Extract the [X, Y] coordinate from the center of the cell holding the provided text.  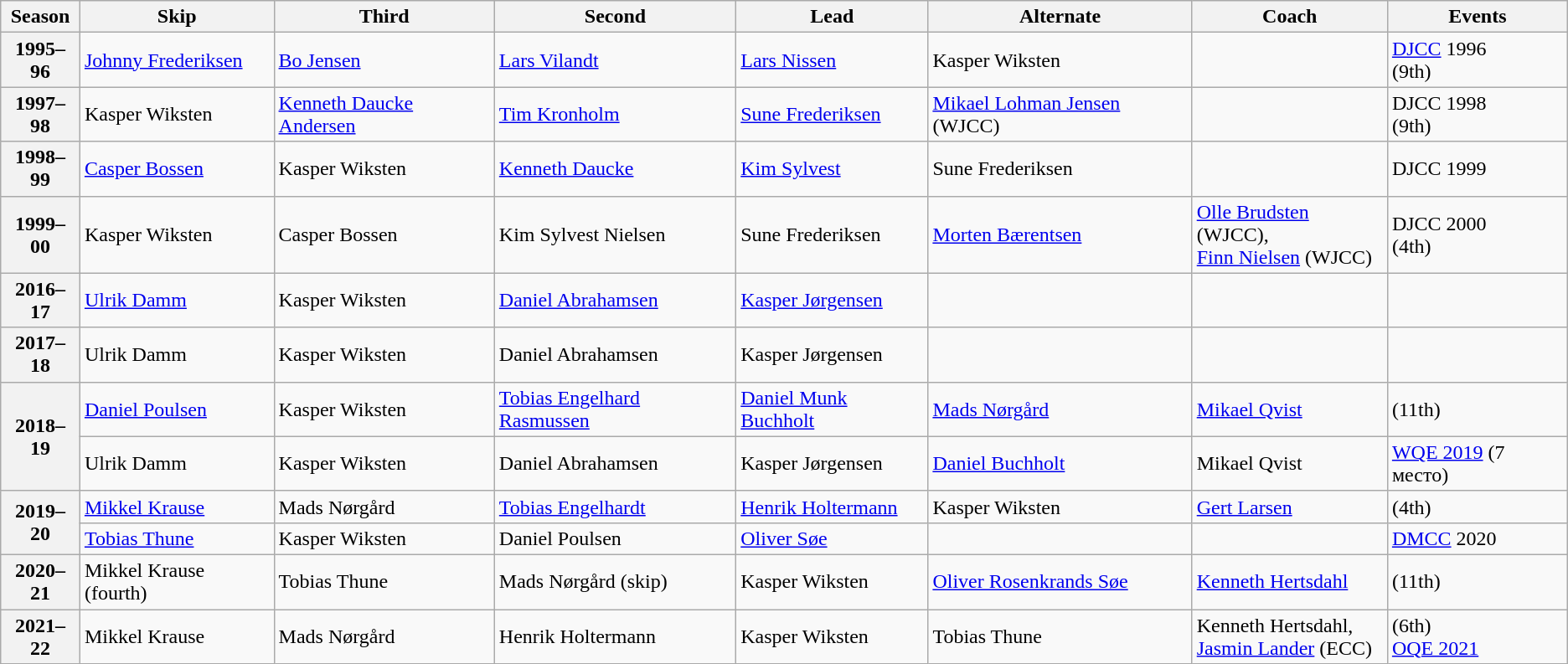
Kenneth Daucke Andersen [384, 114]
Alternate [1060, 17]
Morten Bærentsen [1060, 234]
Second [615, 17]
Lars Nissen [833, 60]
1998–99 [40, 169]
Bo Jensen [384, 60]
Tobias Engelhard Rasmussen [615, 409]
1999–00 [40, 234]
Johnny Frederiksen [177, 60]
Coach [1290, 17]
Kenneth Hertsdahl [1290, 581]
Kim Sylvest Nielsen [615, 234]
Oliver Rosenkrands Søe [1060, 581]
2021–22 [40, 636]
Tobias Engelhardt [615, 507]
Skip [177, 17]
Oliver Søe [833, 538]
2020–21 [40, 581]
Tim Kronholm [615, 114]
Mads Nørgård (skip) [615, 581]
Daniel Buchholt [1060, 464]
Lead [833, 17]
DJCC 1996 (9th) [1478, 60]
Daniel Munk Buchholt [833, 409]
(4th) [1478, 507]
2017–18 [40, 355]
DJCC 1998 (9th) [1478, 114]
1995–96 [40, 60]
Olle Brudsten (WJCC),Finn Nielsen (WJCC) [1290, 234]
Events [1478, 17]
Third [384, 17]
DMCC 2020 [1478, 538]
WQE 2019 (7 место) [1478, 464]
2018–19 [40, 436]
Season [40, 17]
Kim Sylvest [833, 169]
DJCC 2000 (4th) [1478, 234]
2019–20 [40, 522]
Kenneth Daucke [615, 169]
Mikkel Krause (fourth) [177, 581]
Gert Larsen [1290, 507]
2016–17 [40, 300]
1997–98 [40, 114]
Mikael Lohman Jensen (WJCC) [1060, 114]
Lars Vilandt [615, 60]
(6th)OQE 2021 [1478, 636]
DJCC 1999 [1478, 169]
Kenneth Hertsdahl,Jasmin Lander (ECC) [1290, 636]
